Extract the (X, Y) coordinate from the center of the cell holding the provided text.  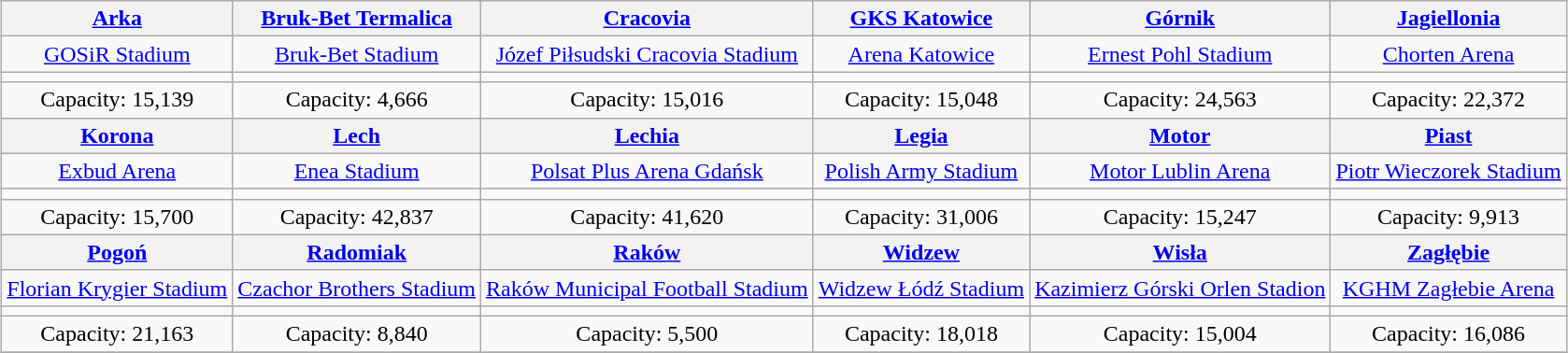
Polish Army Stadium (921, 171)
Capacity: 42,837 (357, 217)
Capacity: 4,666 (357, 100)
Bruk-Bet Stadium (357, 54)
Pogoń (118, 252)
Widzew (921, 252)
Piast (1448, 135)
Capacity: 15,139 (118, 100)
Capacity: 24,563 (1180, 100)
Korona (118, 135)
Jagiellonia (1448, 19)
Capacity: 9,913 (1448, 217)
Capacity: 15,048 (921, 100)
KGHM Zagłebie Arena (1448, 288)
Capacity: 15,247 (1180, 217)
GKS Katowice (921, 19)
Czachor Brothers Stadium (357, 288)
Raków (648, 252)
Bruk-Bet Termalica (357, 19)
Enea Stadium (357, 171)
Józef Piłsudski Cracovia Stadium (648, 54)
Polsat Plus Arena Gdańsk (648, 171)
Kazimierz Górski Orlen Stadion (1180, 288)
Widzew Łódź Stadium (921, 288)
Raków Municipal Football Stadium (648, 288)
Capacity: 21,163 (118, 333)
Cracovia (648, 19)
Motor (1180, 135)
Lechia (648, 135)
Motor Lublin Arena (1180, 171)
Capacity: 15,016 (648, 100)
Arka (118, 19)
Exbud Arena (118, 171)
Ernest Pohl Stadium (1180, 54)
Lech (357, 135)
Capacity: 8,840 (357, 333)
Capacity: 22,372 (1448, 100)
Capacity: 31,006 (921, 217)
Górnik (1180, 19)
Capacity: 16,086 (1448, 333)
Zagłębie (1448, 252)
Arena Katowice (921, 54)
Capacity: 5,500 (648, 333)
Capacity: 18,018 (921, 333)
Florian Krygier Stadium (118, 288)
Piotr Wieczorek Stadium (1448, 171)
Radomiak (357, 252)
Capacity: 15,004 (1180, 333)
Chorten Arena (1448, 54)
GOSiR Stadium (118, 54)
Capacity: 15,700 (118, 217)
Wisła (1180, 252)
Capacity: 41,620 (648, 217)
Legia (921, 135)
